Output the (X, Y) coordinate of the center of the cell containing the given text.  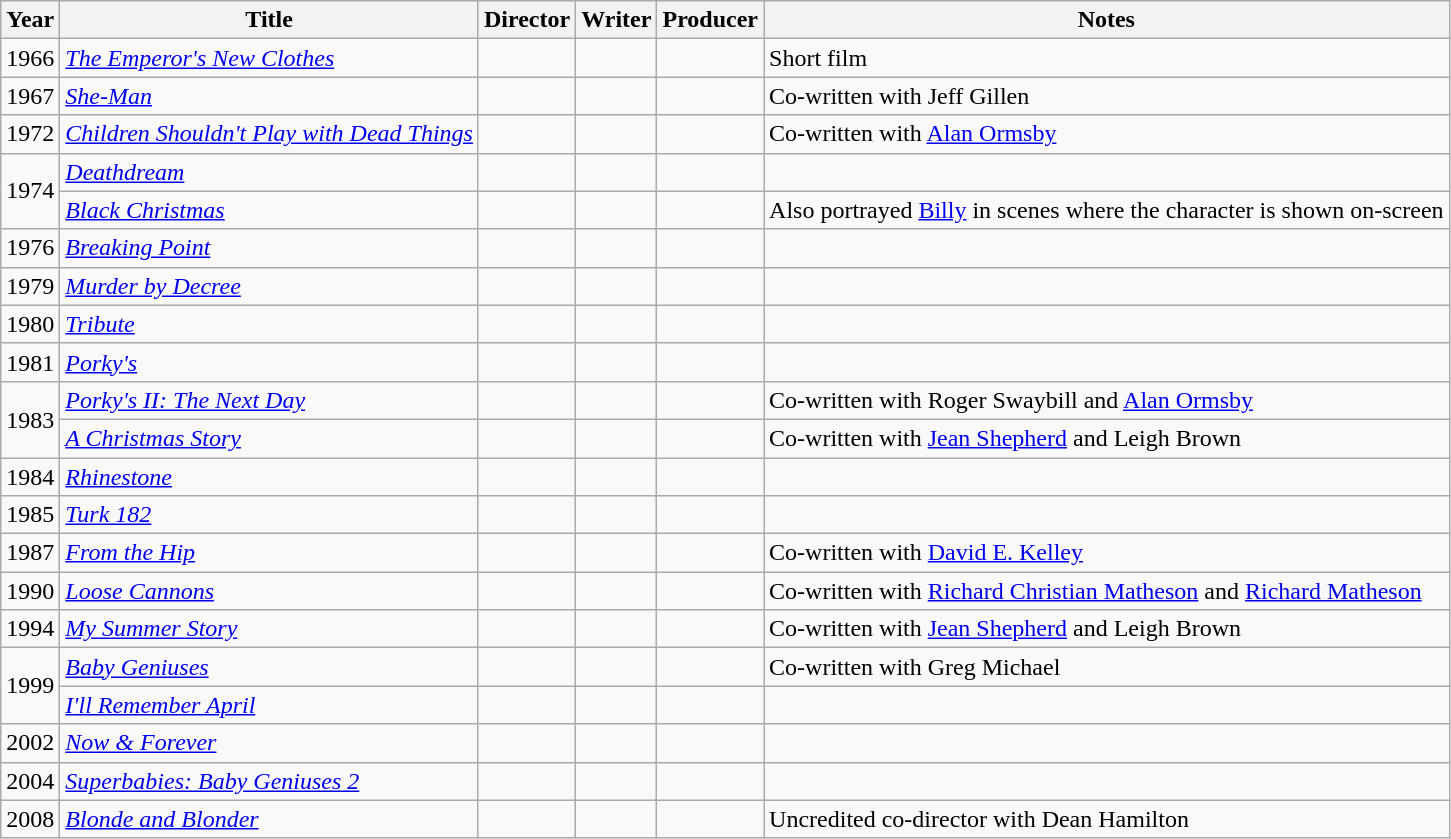
Co-written with Richard Christian Matheson and Richard Matheson (1107, 591)
Title (270, 20)
2002 (30, 743)
Co-written with Alan Ormsby (1107, 134)
1979 (30, 286)
A Christmas Story (270, 438)
From the Hip (270, 553)
The Emperor's New Clothes (270, 58)
1976 (30, 248)
1972 (30, 134)
Co-written with Greg Michael (1107, 667)
1967 (30, 96)
1990 (30, 591)
Children Shouldn't Play with Dead Things (270, 134)
Year (30, 20)
Co-written with Jeff Gillen (1107, 96)
1980 (30, 324)
1983 (30, 419)
Porky's II: The Next Day (270, 400)
Turk 182 (270, 515)
She-Man (270, 96)
Also portrayed Billy in scenes where the character is shown on-screen (1107, 210)
Breaking Point (270, 248)
Co-written with David E. Kelley (1107, 553)
1974 (30, 191)
Producer (710, 20)
Rhinestone (270, 477)
My Summer Story (270, 629)
1966 (30, 58)
1987 (30, 553)
1999 (30, 686)
Blonde and Blonder (270, 819)
Uncredited co-director with Dean Hamilton (1107, 819)
Now & Forever (270, 743)
Black Christmas (270, 210)
2004 (30, 781)
Deathdream (270, 172)
Notes (1107, 20)
Loose Cannons (270, 591)
1985 (30, 515)
1981 (30, 362)
Porky's (270, 362)
Director (526, 20)
Tribute (270, 324)
2008 (30, 819)
Baby Geniuses (270, 667)
Co-written with Roger Swaybill and Alan Ormsby (1107, 400)
1984 (30, 477)
Superbabies: Baby Geniuses 2 (270, 781)
1994 (30, 629)
I'll Remember April (270, 705)
Writer (616, 20)
Short film (1107, 58)
Murder by Decree (270, 286)
